Capture the cell that displays the provided text and extract its (x, y) central coordinate. 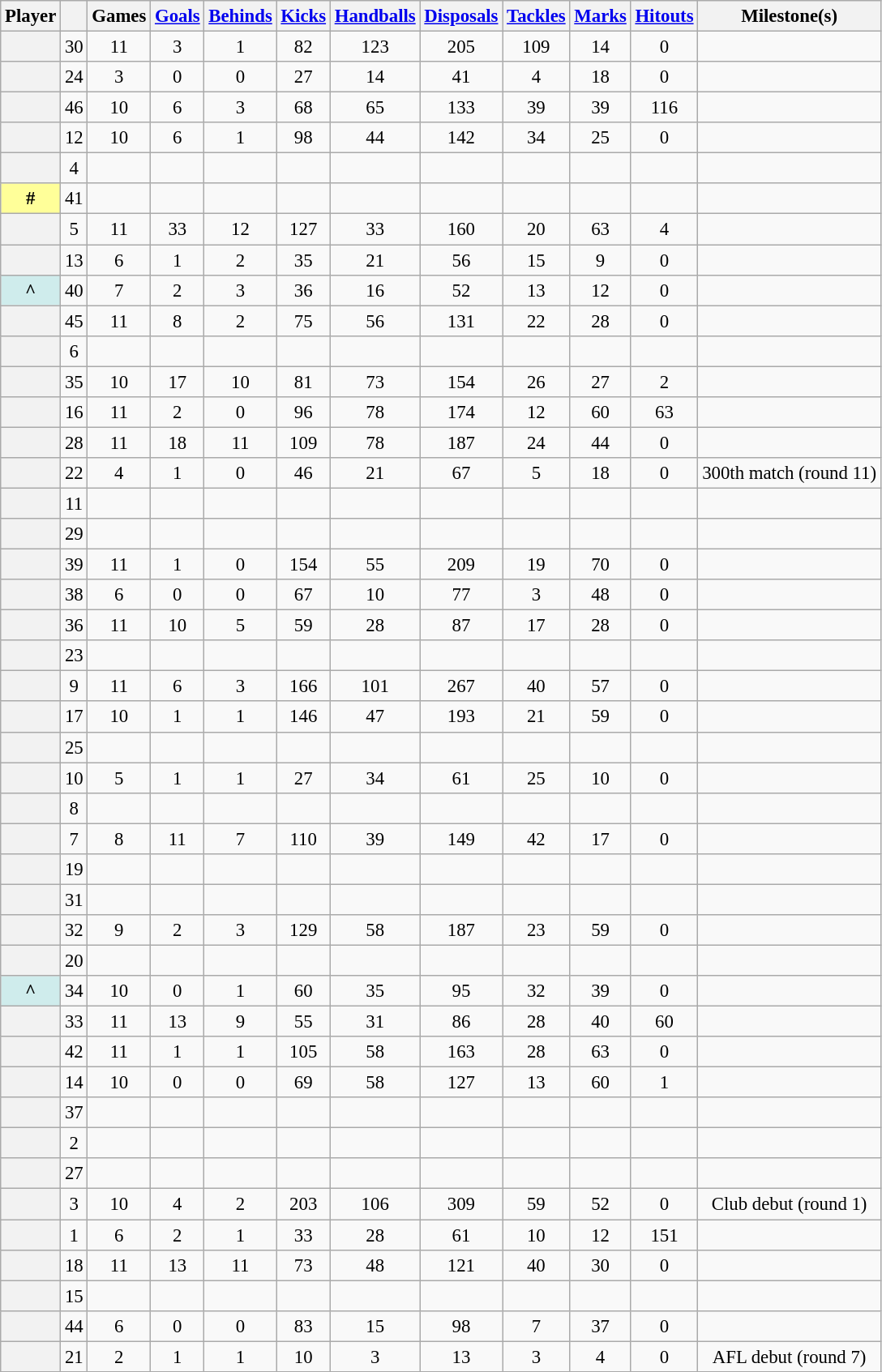
Milestone(s) (790, 16)
131 (461, 321)
Goals (178, 16)
47 (375, 717)
300th match (round 11) (790, 473)
AFL debut (round 7) (790, 1357)
86 (461, 1022)
149 (461, 839)
75 (303, 321)
101 (375, 686)
Hitouts (665, 16)
Disposals (461, 16)
26 (537, 382)
68 (303, 108)
106 (375, 1204)
Games (119, 16)
166 (303, 686)
309 (461, 1204)
133 (461, 108)
146 (303, 717)
Handballs (375, 16)
Marks (600, 16)
# (31, 199)
87 (461, 626)
121 (461, 1265)
163 (461, 1052)
110 (303, 839)
Behinds (240, 16)
38 (75, 595)
267 (461, 686)
81 (303, 382)
96 (303, 412)
Tackles (537, 16)
160 (461, 229)
105 (303, 1052)
174 (461, 412)
Club debut (round 1) (790, 1204)
95 (461, 991)
193 (461, 717)
70 (600, 565)
69 (303, 1083)
45 (75, 321)
129 (303, 930)
116 (665, 108)
123 (375, 47)
57 (600, 686)
209 (461, 565)
Kicks (303, 16)
82 (303, 47)
77 (461, 595)
65 (375, 108)
151 (665, 1235)
205 (461, 47)
83 (303, 1326)
29 (75, 534)
203 (303, 1204)
Player (31, 16)
142 (461, 138)
